Return the [X, Y] coordinate for the center point of the cell that contains the specified text.  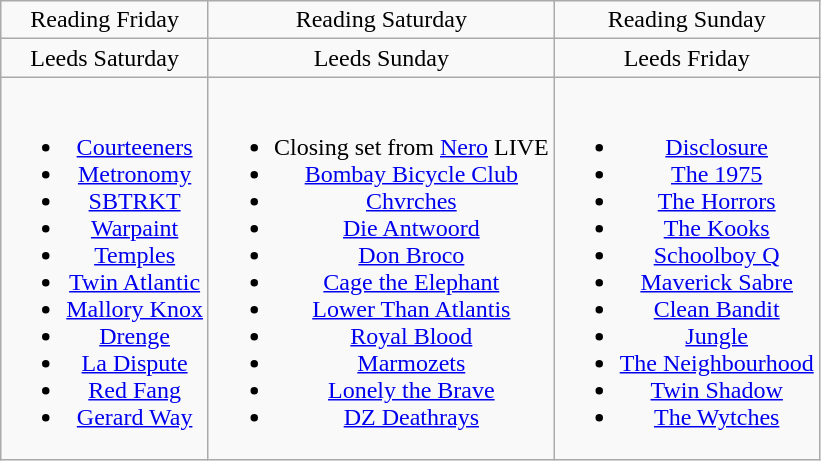
Reading Friday [105, 20]
Reading Sunday [686, 20]
Leeds Sunday [381, 58]
CourteenersMetronomySBTRKTWarpaintTemplesTwin AtlanticMallory KnoxDrengeLa DisputeRed FangGerard Way [105, 268]
Reading Saturday [381, 20]
Leeds Saturday [105, 58]
Leeds Friday [686, 58]
DisclosureThe 1975The HorrorsThe KooksSchoolboy QMaverick SabreClean BanditJungleThe NeighbourhoodTwin ShadowThe Wytches [686, 268]
